Output the [X, Y] coordinate of the center of the cell containing the given text.  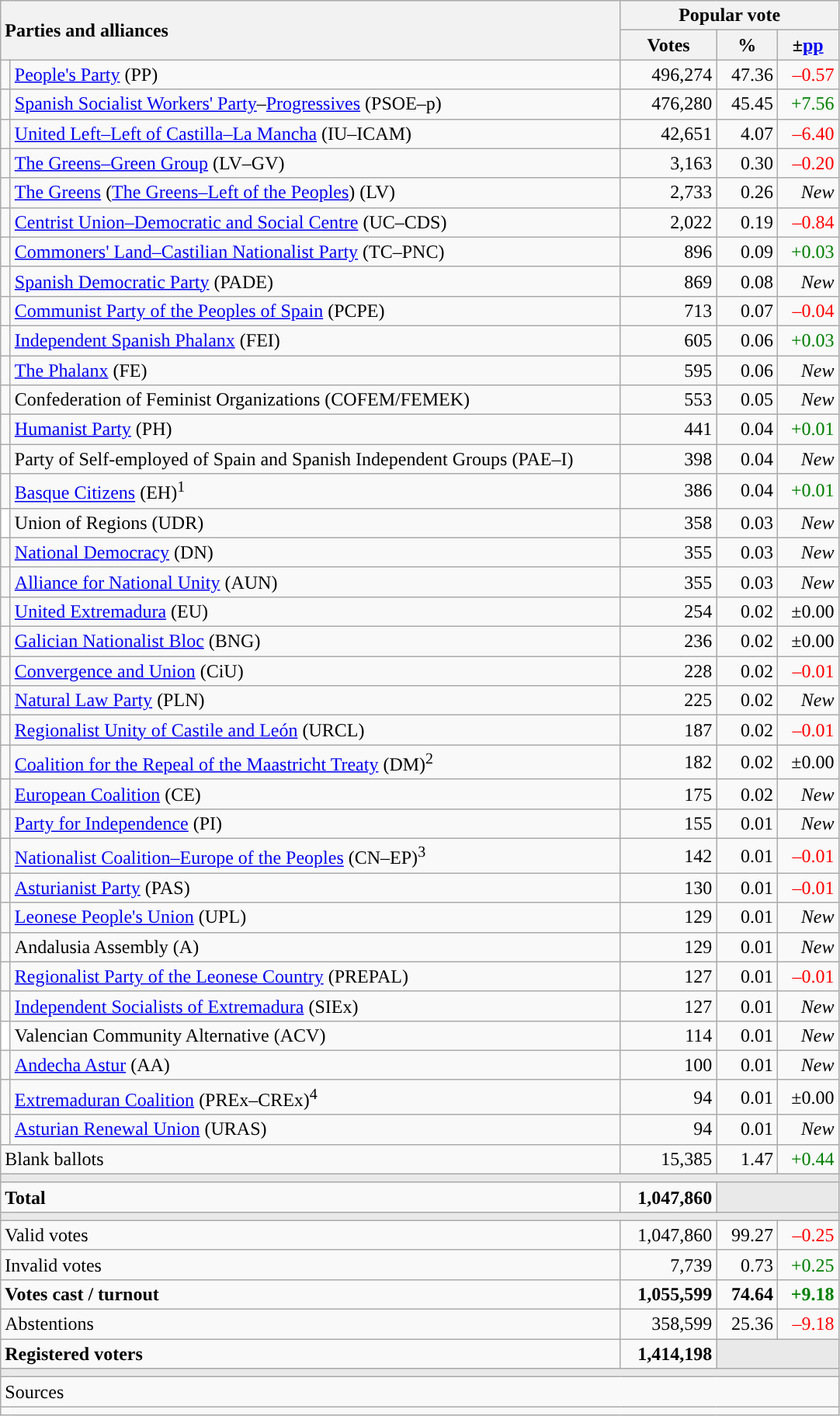
2,022 [668, 222]
+0.25 [807, 1265]
Popular vote [730, 16]
225 [668, 701]
398 [668, 459]
Valid votes [311, 1235]
Independent Socialists of Extremadura (SIEx) [315, 1006]
Party for Independence (PI) [315, 823]
3,163 [668, 163]
182 [668, 763]
–0.84 [807, 222]
Regionalist Party of the Leonese Country (PREPAL) [315, 976]
99.27 [747, 1235]
Convergence and Union (CiU) [315, 671]
74.64 [747, 1294]
+0.44 [807, 1159]
% [747, 45]
0.30 [747, 163]
Votes [668, 45]
Spanish Democratic Party (PADE) [315, 281]
–0.57 [807, 75]
Coalition for the Repeal of the Maastricht Treaty (DM)2 [315, 763]
United Left–Left of Castilla–La Mancha (IU–ICAM) [315, 134]
713 [668, 311]
553 [668, 400]
228 [668, 671]
0.73 [747, 1265]
358,599 [668, 1324]
–0.20 [807, 163]
25.36 [747, 1324]
Union of Regions (UDR) [315, 523]
0.05 [747, 400]
869 [668, 281]
Alliance for National Unity (AUN) [315, 582]
Spanish Socialist Workers' Party–Progressives (PSOE–p) [315, 104]
Confederation of Feminist Organizations (COFEM/FEMEK) [315, 400]
114 [668, 1035]
The Greens–Green Group (LV–GV) [315, 163]
Galician Nationalist Bloc (BNG) [315, 642]
Leonese People's Union (UPL) [315, 917]
Natural Law Party (PLN) [315, 701]
Asturian Renewal Union (URAS) [315, 1129]
Blank ballots [311, 1159]
The Phalanx (FE) [315, 371]
Abstentions [311, 1324]
0.07 [747, 311]
15,385 [668, 1159]
4.07 [747, 134]
Votes cast / turnout [311, 1294]
Extremaduran Coalition (PREx–CREx)4 [315, 1097]
386 [668, 491]
358 [668, 523]
Asturianist Party (PAS) [315, 888]
Communist Party of the Peoples of Spain (PCPE) [315, 311]
Commoners' Land–Castilian Nationalist Party (TC–PNC) [315, 252]
Nationalist Coalition–Europe of the Peoples (CN–EP)3 [315, 856]
7,739 [668, 1265]
1.47 [747, 1159]
254 [668, 611]
595 [668, 371]
896 [668, 252]
0.19 [747, 222]
The Greens (The Greens–Left of the Peoples) (LV) [315, 193]
142 [668, 856]
2,733 [668, 193]
187 [668, 730]
European Coalition (CE) [315, 794]
155 [668, 823]
–0.25 [807, 1235]
605 [668, 340]
236 [668, 642]
Party of Self-employed of Spain and Spanish Independent Groups (PAE–I) [315, 459]
1,055,599 [668, 1294]
Valencian Community Alternative (ACV) [315, 1035]
Regionalist Unity of Castile and León (URCL) [315, 730]
441 [668, 430]
100 [668, 1065]
496,274 [668, 75]
0.26 [747, 193]
People's Party (PP) [315, 75]
–6.40 [807, 134]
–9.18 [807, 1324]
130 [668, 888]
United Extremadura (EU) [315, 611]
0.08 [747, 281]
–0.04 [807, 311]
1,414,198 [668, 1354]
Independent Spanish Phalanx (FEI) [315, 340]
175 [668, 794]
Centrist Union–Democratic and Social Centre (UC–CDS) [315, 222]
0.09 [747, 252]
Invalid votes [311, 1265]
Andalusia Assembly (A) [315, 947]
47.36 [747, 75]
+7.56 [807, 104]
Parties and alliances [311, 30]
Registered voters [311, 1354]
+9.18 [807, 1294]
42,651 [668, 134]
Sources [419, 1392]
45.45 [747, 104]
National Democracy (DN) [315, 552]
±pp [807, 45]
Total [311, 1197]
476,280 [668, 104]
Andecha Astur (AA) [315, 1065]
Basque Citizens (EH)1 [315, 491]
Humanist Party (PH) [315, 430]
